From the cell containing the given text, extract its center point as [X, Y] coordinate. 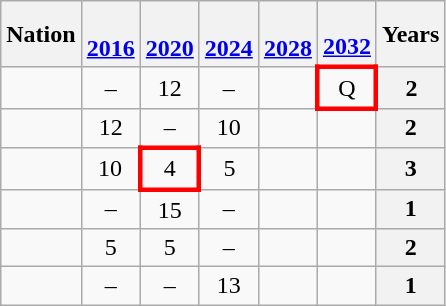
2024 [228, 34]
2028 [288, 34]
13 [228, 286]
Q [346, 88]
2032 [346, 34]
Years [410, 34]
4 [170, 168]
Nation [41, 34]
3 [410, 168]
15 [170, 209]
2020 [170, 34]
2016 [110, 34]
